Search for the cell housing the specified text and yield its [x, y] center coordinate. 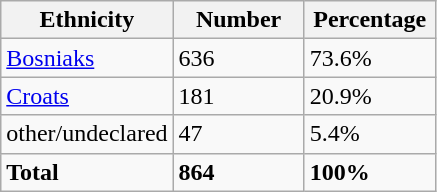
Percentage [370, 20]
100% [370, 172]
Ethnicity [87, 20]
47 [238, 134]
73.6% [370, 58]
other/undeclared [87, 134]
Bosniaks [87, 58]
181 [238, 96]
Croats [87, 96]
Total [87, 172]
636 [238, 58]
5.4% [370, 134]
864 [238, 172]
20.9% [370, 96]
Number [238, 20]
